Determine the [X, Y] coordinate at the center of the cell enclosing the given text.  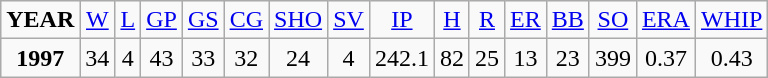
SV [349, 20]
25 [486, 58]
242.1 [402, 58]
BB [568, 20]
399 [612, 58]
13 [526, 58]
L [128, 20]
GS [203, 20]
0.43 [731, 58]
R [486, 20]
H [452, 20]
IP [402, 20]
24 [298, 58]
ER [526, 20]
W [98, 20]
GP [162, 20]
43 [162, 58]
0.37 [666, 58]
CG [246, 20]
33 [203, 58]
SHO [298, 20]
1997 [40, 58]
34 [98, 58]
ERA [666, 20]
YEAR [40, 20]
WHIP [731, 20]
32 [246, 58]
23 [568, 58]
82 [452, 58]
SO [612, 20]
